Pinpoint the cell where the given text exists, returning its (X, Y) midpoint coordinate. 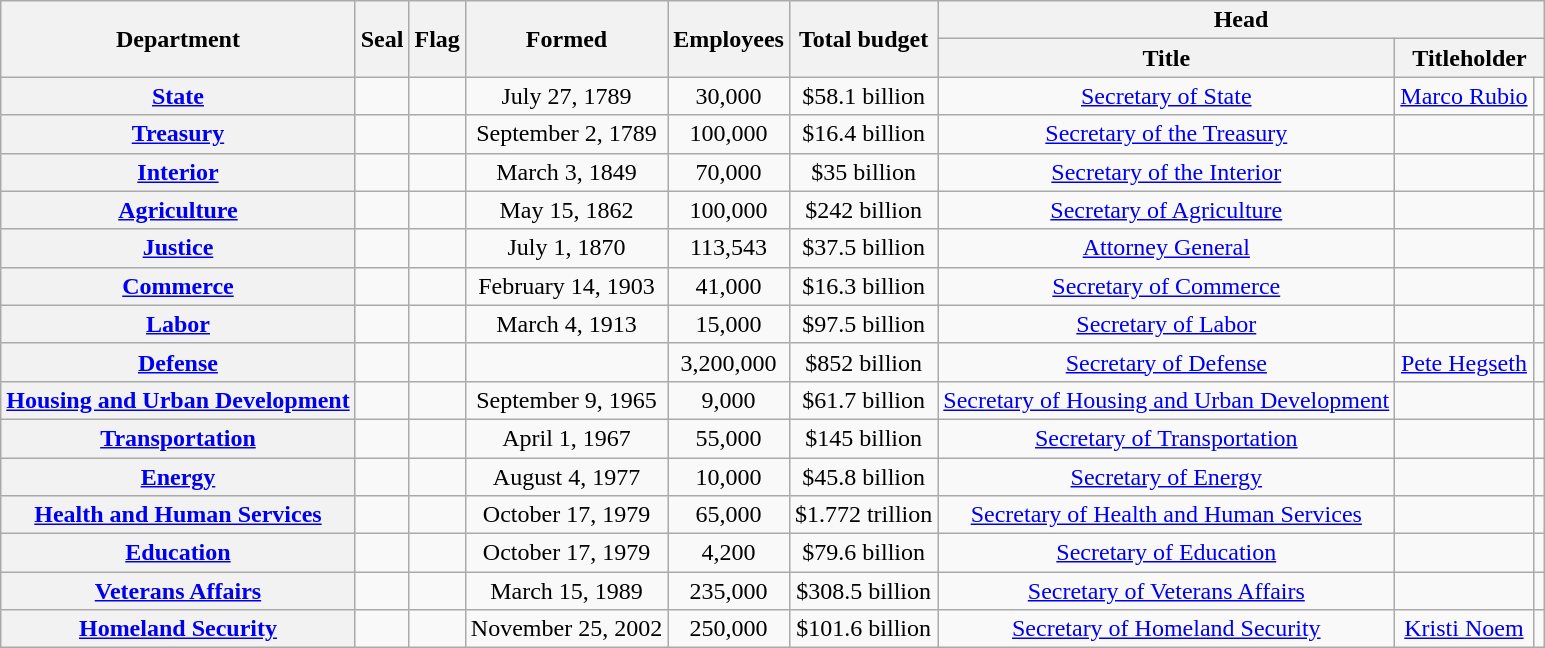
$101.6 billion (863, 629)
Agriculture (178, 210)
Total budget (863, 39)
Treasury (178, 134)
March 4, 1913 (566, 324)
August 4, 1977 (566, 477)
Titleholder (1470, 58)
Secretary of the Treasury (1166, 134)
15,000 (729, 324)
Secretary of Veterans Affairs (1166, 591)
$45.8 billion (863, 477)
Attorney General (1166, 248)
Secretary of Agriculture (1166, 210)
$852 billion (863, 362)
Employees (729, 39)
Defense (178, 362)
9,000 (729, 400)
March 3, 1849 (566, 172)
Secretary of State (1166, 96)
235,000 (729, 591)
Pete Hegseth (1464, 362)
July 27, 1789 (566, 96)
Secretary of Health and Human Services (1166, 515)
Secretary of Commerce (1166, 286)
Homeland Security (178, 629)
$145 billion (863, 438)
$242 billion (863, 210)
Secretary of Homeland Security (1166, 629)
Secretary of Defense (1166, 362)
March 15, 1989 (566, 591)
Title (1166, 58)
Secretary of Transportation (1166, 438)
September 2, 1789 (566, 134)
May 15, 1862 (566, 210)
Department (178, 39)
Seal (382, 39)
55,000 (729, 438)
$35 billion (863, 172)
Health and Human Services (178, 515)
Secretary of the Interior (1166, 172)
250,000 (729, 629)
November 25, 2002 (566, 629)
February 14, 1903 (566, 286)
3,200,000 (729, 362)
Secretary of Housing and Urban Development (1166, 400)
Veterans Affairs (178, 591)
April 1, 1967 (566, 438)
$16.3 billion (863, 286)
30,000 (729, 96)
Justice (178, 248)
Kristi Noem (1464, 629)
4,200 (729, 553)
Transportation (178, 438)
State (178, 96)
Head (1241, 20)
$97.5 billion (863, 324)
Secretary of Education (1166, 553)
Labor (178, 324)
$1.772 trillion (863, 515)
Commerce (178, 286)
July 1, 1870 (566, 248)
$61.7 billion (863, 400)
Formed (566, 39)
Flag (437, 39)
Education (178, 553)
Interior (178, 172)
Housing and Urban Development (178, 400)
Energy (178, 477)
65,000 (729, 515)
Secretary of Labor (1166, 324)
113,543 (729, 248)
$16.4 billion (863, 134)
10,000 (729, 477)
$37.5 billion (863, 248)
September 9, 1965 (566, 400)
Secretary of Energy (1166, 477)
70,000 (729, 172)
41,000 (729, 286)
$58.1 billion (863, 96)
$79.6 billion (863, 553)
Marco Rubio (1464, 96)
$308.5 billion (863, 591)
